Return [X, Y] of the center of cell containing provided text 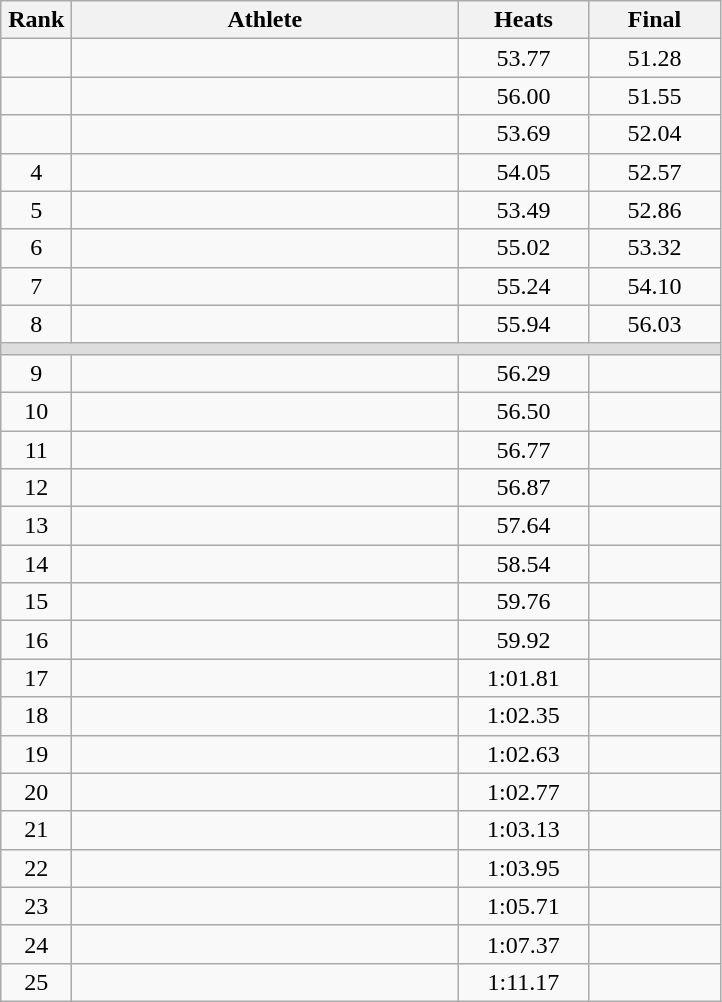
16 [36, 640]
55.24 [524, 286]
1:01.81 [524, 678]
57.64 [524, 526]
8 [36, 324]
53.69 [524, 134]
54.05 [524, 172]
20 [36, 792]
21 [36, 830]
59.76 [524, 602]
51.55 [654, 96]
55.94 [524, 324]
7 [36, 286]
15 [36, 602]
Final [654, 20]
19 [36, 754]
Heats [524, 20]
14 [36, 564]
Athlete [265, 20]
56.87 [524, 488]
6 [36, 248]
17 [36, 678]
1:03.95 [524, 868]
56.29 [524, 373]
5 [36, 210]
1:11.17 [524, 982]
25 [36, 982]
9 [36, 373]
Rank [36, 20]
4 [36, 172]
51.28 [654, 58]
23 [36, 906]
52.86 [654, 210]
53.49 [524, 210]
24 [36, 944]
54.10 [654, 286]
1:02.63 [524, 754]
56.00 [524, 96]
18 [36, 716]
1:07.37 [524, 944]
52.57 [654, 172]
10 [36, 411]
56.03 [654, 324]
52.04 [654, 134]
59.92 [524, 640]
11 [36, 449]
53.77 [524, 58]
1:02.35 [524, 716]
22 [36, 868]
13 [36, 526]
58.54 [524, 564]
12 [36, 488]
56.77 [524, 449]
1:03.13 [524, 830]
1:05.71 [524, 906]
56.50 [524, 411]
53.32 [654, 248]
1:02.77 [524, 792]
55.02 [524, 248]
